From the cell containing the given text, extract its center point as [x, y] coordinate. 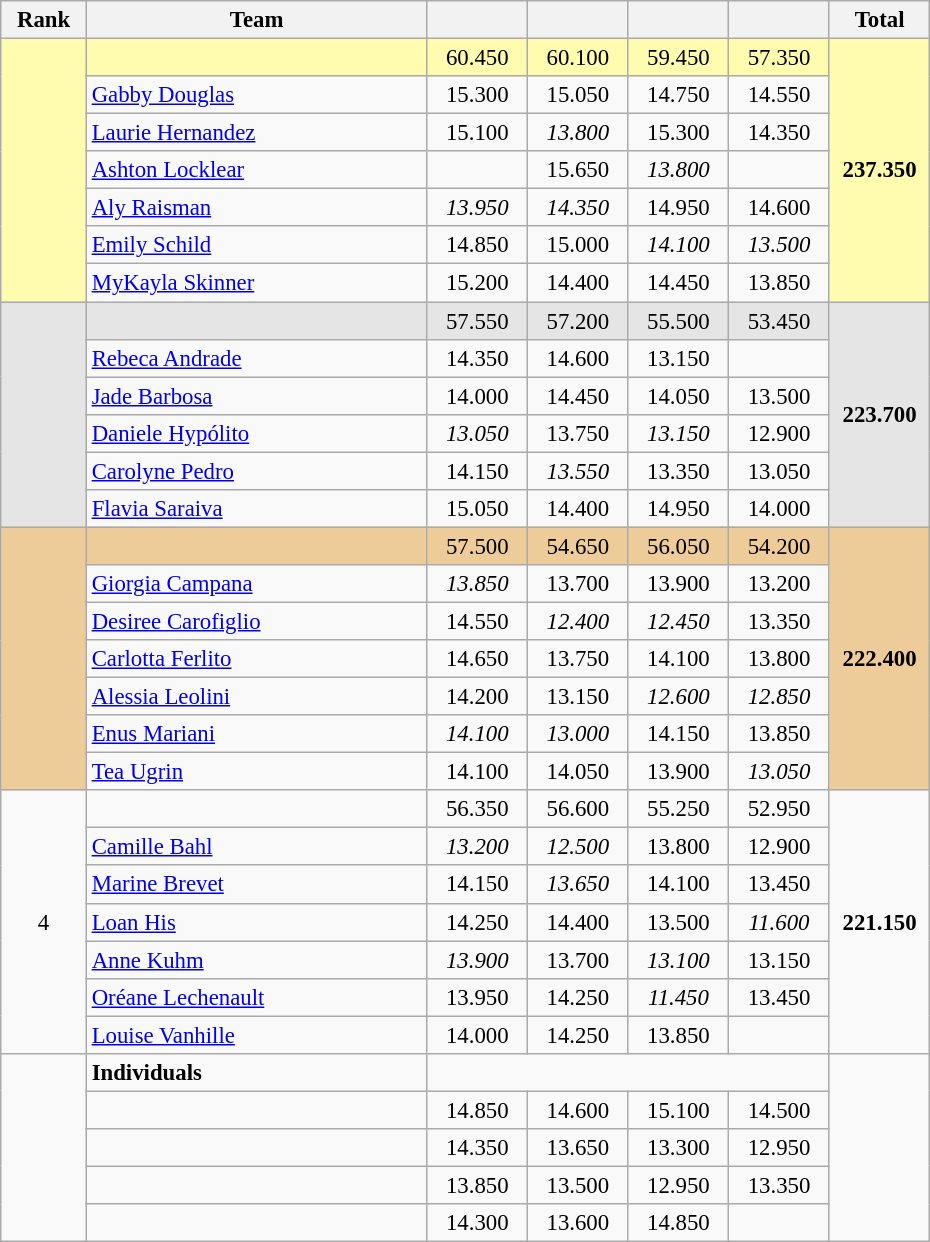
Emily Schild [256, 245]
Alessia Leolini [256, 697]
14.650 [478, 659]
Desiree Carofiglio [256, 621]
12.600 [678, 697]
52.950 [780, 809]
11.450 [678, 997]
Loan His [256, 922]
Carolyne Pedro [256, 471]
54.200 [780, 546]
14.750 [678, 95]
Giorgia Campana [256, 584]
Total [880, 20]
13.600 [578, 1223]
Daniele Hypólito [256, 433]
Marine Brevet [256, 885]
57.350 [780, 58]
4 [44, 922]
14.500 [780, 1110]
15.200 [478, 283]
60.450 [478, 58]
55.250 [678, 809]
11.600 [780, 922]
Aly Raisman [256, 208]
Flavia Saraiva [256, 509]
53.450 [780, 321]
Enus Mariani [256, 734]
12.500 [578, 847]
12.450 [678, 621]
56.350 [478, 809]
222.400 [880, 658]
Jade Barbosa [256, 396]
56.050 [678, 546]
54.650 [578, 546]
13.300 [678, 1148]
Gabby Douglas [256, 95]
56.600 [578, 809]
15.000 [578, 245]
12.850 [780, 697]
57.500 [478, 546]
13.550 [578, 471]
Rebeca Andrade [256, 358]
237.350 [880, 170]
13.000 [578, 734]
Team [256, 20]
14.200 [478, 697]
Anne Kuhm [256, 960]
MyKayla Skinner [256, 283]
14.300 [478, 1223]
Laurie Hernandez [256, 133]
Individuals [256, 1073]
Oréane Lechenault [256, 997]
Camille Bahl [256, 847]
15.650 [578, 170]
59.450 [678, 58]
57.200 [578, 321]
Louise Vanhille [256, 1035]
223.700 [880, 415]
55.500 [678, 321]
57.550 [478, 321]
60.100 [578, 58]
Rank [44, 20]
221.150 [880, 922]
12.400 [578, 621]
Carlotta Ferlito [256, 659]
Tea Ugrin [256, 772]
Ashton Locklear [256, 170]
13.100 [678, 960]
